Return [x, y] of the center of cell containing provided text 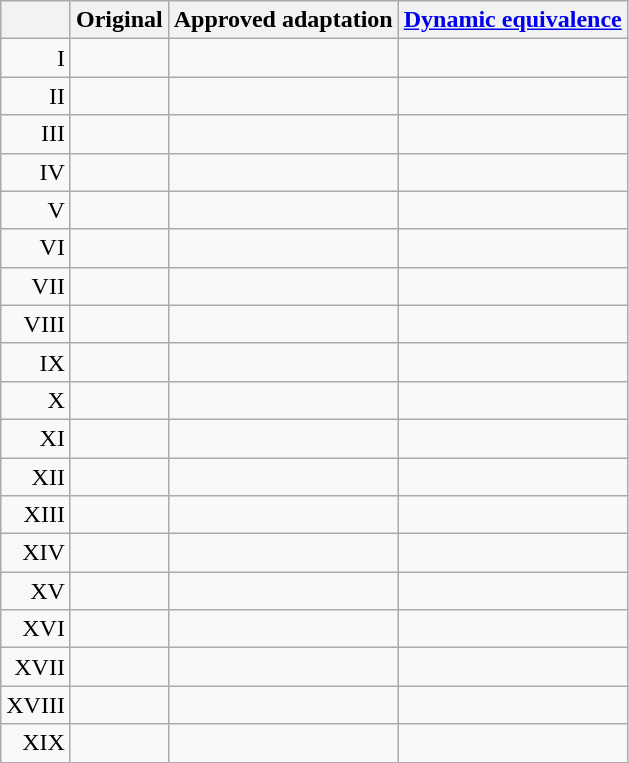
XIX [36, 743]
XIII [36, 515]
Approved adaptation [283, 20]
IX [36, 362]
XVIII [36, 705]
Dynamic equivalence [512, 20]
X [36, 400]
XV [36, 591]
I [36, 58]
Original [119, 20]
VII [36, 286]
XVII [36, 667]
XVI [36, 629]
VI [36, 248]
III [36, 134]
VIII [36, 324]
IV [36, 172]
XIV [36, 553]
V [36, 210]
XI [36, 438]
II [36, 96]
XII [36, 477]
